For the text-containing cell, return its midpoint in [x, y] coordinate format. 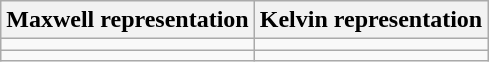
Maxwell representation [128, 20]
Kelvin representation [371, 20]
